Provide the (X, Y) coordinate of the cell's center where the given text is located.  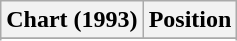
Position (190, 20)
Chart (1993) (72, 20)
